Scan for the cell matching the given text and deliver its [X, Y] coordinate at center. 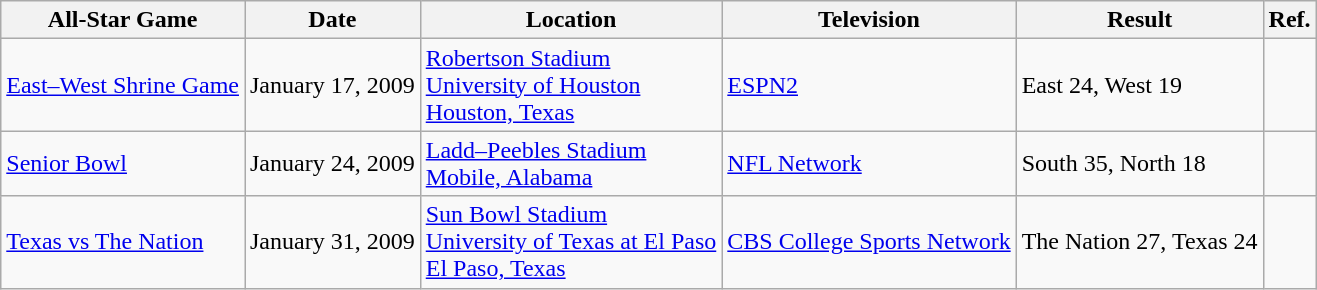
Robertson StadiumUniversity of HoustonHouston, Texas [571, 85]
ESPN2 [869, 85]
South 35, North 18 [1140, 164]
Ladd–Peebles StadiumMobile, Alabama [571, 164]
Location [571, 20]
Television [869, 20]
CBS College Sports Network [869, 242]
Date [332, 20]
Senior Bowl [123, 164]
East 24, West 19 [1140, 85]
NFL Network [869, 164]
Sun Bowl StadiumUniversity of Texas at El PasoEl Paso, Texas [571, 242]
East–West Shrine Game [123, 85]
Result [1140, 20]
The Nation 27, Texas 24 [1140, 242]
Texas vs The Nation [123, 242]
January 17, 2009 [332, 85]
Ref. [1290, 20]
January 24, 2009 [332, 164]
All-Star Game [123, 20]
January 31, 2009 [332, 242]
